Return [x, y] of the center of cell containing provided text 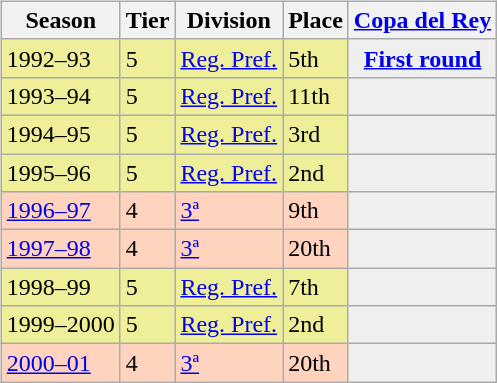
Season [60, 20]
Division [229, 20]
5th [316, 58]
11th [316, 96]
First round [422, 58]
Place [316, 20]
1993–94 [60, 96]
3rd [316, 134]
Copa del Rey [422, 20]
1996–97 [60, 211]
Tier [148, 20]
2000–01 [60, 363]
1998–99 [60, 287]
1997–98 [60, 249]
1994–95 [60, 134]
7th [316, 287]
1995–96 [60, 173]
1992–93 [60, 58]
9th [316, 211]
1999–2000 [60, 325]
